Detect which cell encompasses the target text, then output its [X, Y] center coordinate. 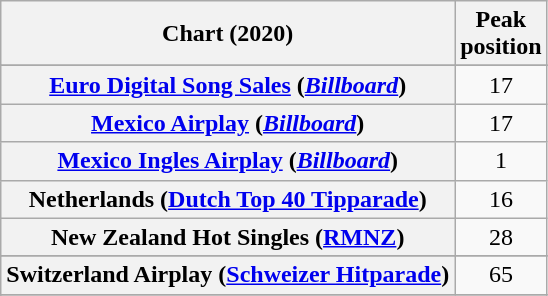
Peakposition [501, 34]
Switzerland Airplay (Schweizer Hitparade) [228, 275]
Mexico Ingles Airplay (Billboard) [228, 161]
Netherlands (Dutch Top 40 Tipparade) [228, 199]
16 [501, 199]
Mexico Airplay (Billboard) [228, 123]
Chart (2020) [228, 34]
28 [501, 237]
New Zealand Hot Singles (RMNZ) [228, 237]
65 [501, 275]
Euro Digital Song Sales (Billboard) [228, 85]
1 [501, 161]
